Output the (x, y) coordinate of the center of the cell containing the given text.  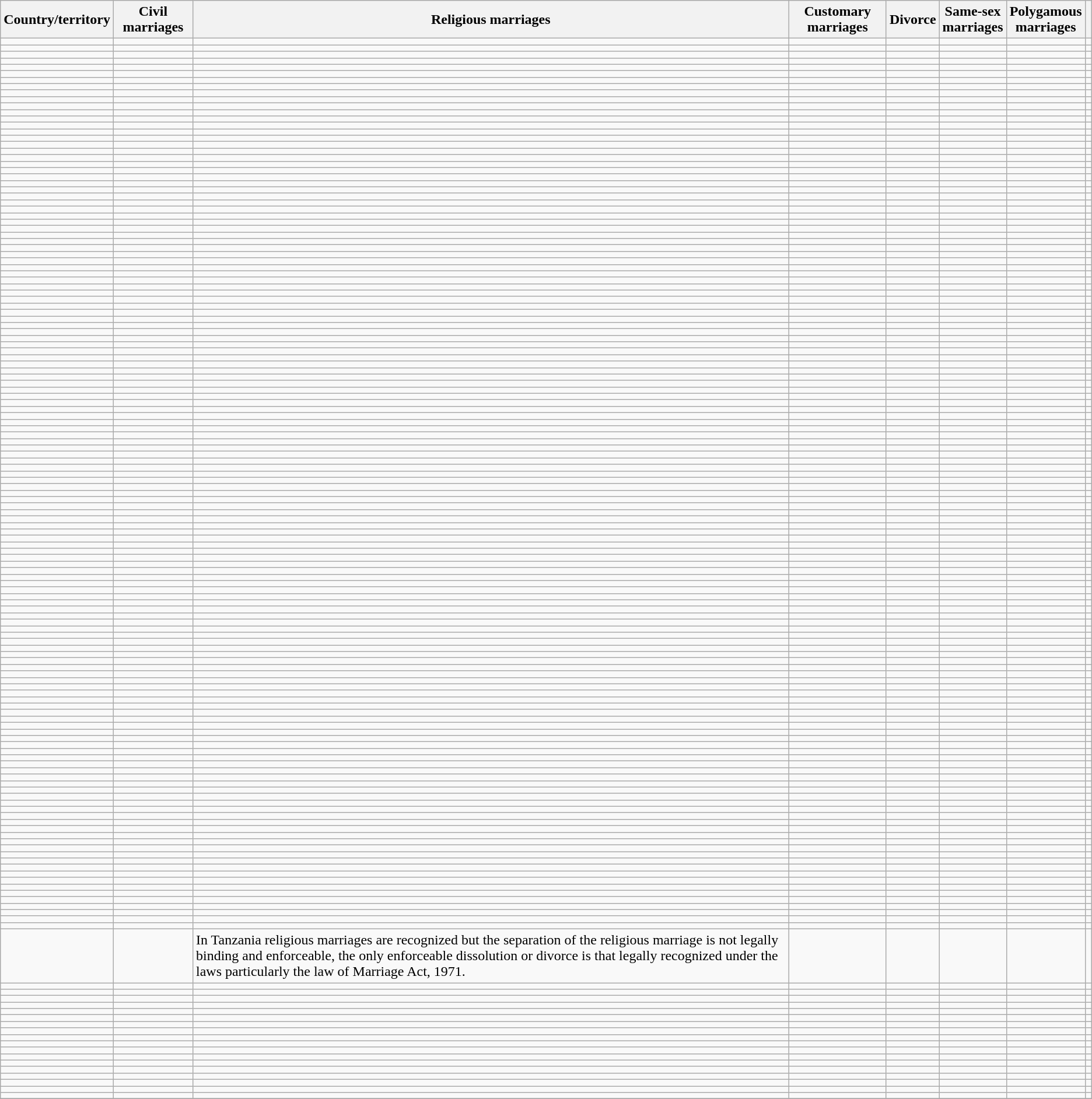
Same-sexmarriages (973, 20)
Religious marriages (491, 20)
Country/territory (57, 20)
Divorce (912, 20)
Civil marriages (153, 20)
Customary marriages (838, 20)
Polygamousmarriages (1045, 20)
